Detect which cell encompasses the target text, then output its [x, y] center coordinate. 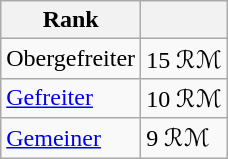
15 ℛℳ [184, 59]
Obergefreiter [71, 59]
Gemeiner [71, 138]
Gefreiter [71, 98]
Rank [71, 20]
9 ℛℳ [184, 138]
10 ℛℳ [184, 98]
